From the cell containing the given text, extract its center point as [x, y] coordinate. 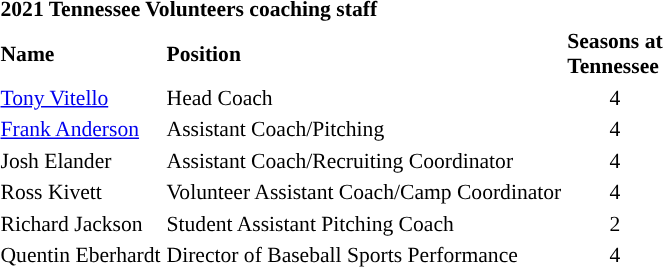
Assistant Coach/Pitching [364, 129]
Assistant Coach/Recruiting Coordinator [364, 160]
Position [364, 53]
Student Assistant Pitching Coach [364, 224]
Volunteer Assistant Coach/Camp Coordinator [364, 192]
Head Coach [364, 98]
